Identify which cell holds the provided text, then report its (x, y) central coordinate. 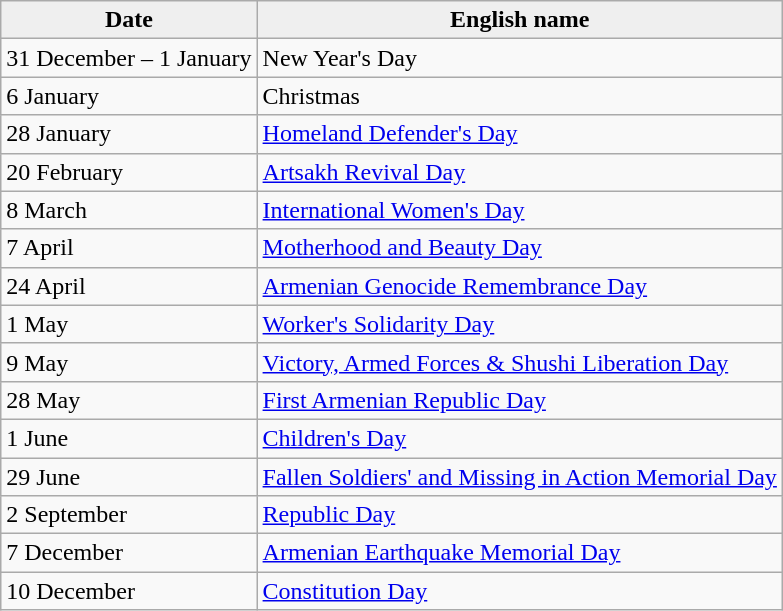
7 April (129, 248)
31 December – 1 January (129, 58)
First Armenian Republic Day (520, 400)
Children's Day (520, 438)
Motherhood and Beauty Day (520, 248)
Christmas (520, 96)
Republic Day (520, 515)
10 December (129, 591)
Worker's Solidarity Day (520, 324)
29 June (129, 477)
6 January (129, 96)
Fallen Soldiers' and Missing in Action Memorial Day (520, 477)
1 June (129, 438)
Date (129, 20)
Constitution Day (520, 591)
Artsakh Revival Day (520, 172)
28 May (129, 400)
New Year's Day (520, 58)
28 January (129, 134)
Victory, Armed Forces & Shushi Liberation Day (520, 362)
Armenian Genocide Remembrance Day (520, 286)
9 May (129, 362)
1 May (129, 324)
7 December (129, 553)
8 March (129, 210)
International Women's Day (520, 210)
English name (520, 20)
Armenian Earthquake Memorial Day (520, 553)
2 September (129, 515)
Homeland Defender's Day (520, 134)
20 February (129, 172)
24 April (129, 286)
